Detect which cell encompasses the target text, then output its [x, y] center coordinate. 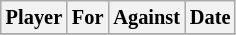
Date [210, 17]
Against [146, 17]
For [88, 17]
Player [34, 17]
